Search for the cell housing the specified text and yield its (X, Y) center coordinate. 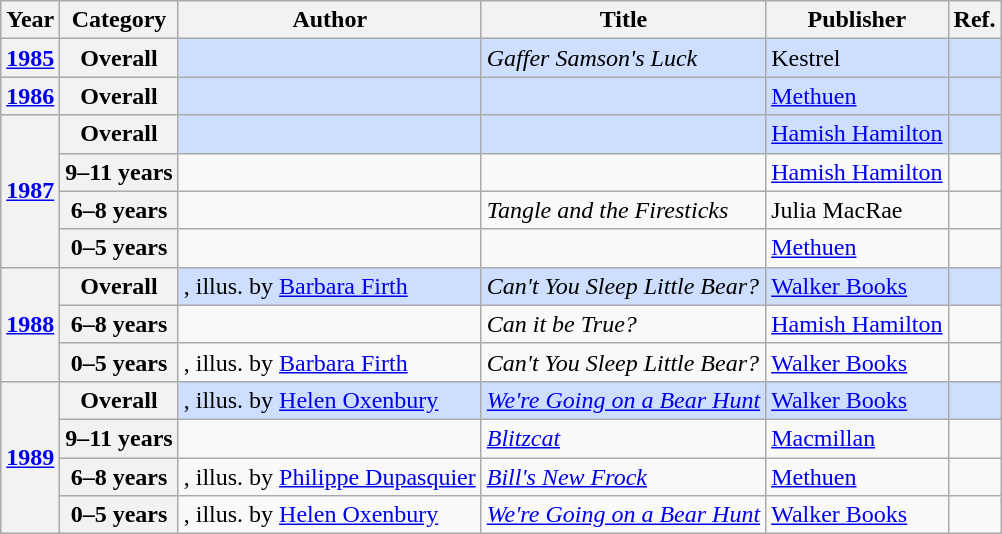
Kestrel (857, 58)
Julia MacRae (857, 210)
Publisher (857, 20)
1987 (30, 191)
Category (119, 20)
Ref. (974, 20)
Year (30, 20)
1989 (30, 457)
, illus. by Philippe Dupasquier (330, 477)
Gaffer Samson's Luck (623, 58)
1985 (30, 58)
Bill's New Frock (623, 477)
Can it be True? (623, 324)
1986 (30, 96)
1988 (30, 324)
Title (623, 20)
Tangle and the Firesticks (623, 210)
Blitzcat (623, 438)
Macmillan (857, 438)
Author (330, 20)
